Pinpoint the cell where the given text exists, returning its (X, Y) midpoint coordinate. 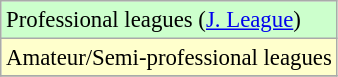
Amateur/Semi-professional leagues (169, 58)
Professional leagues (J. League) (169, 20)
